Find where the given text appears and provide that cell's center as (X, Y) coordinate. 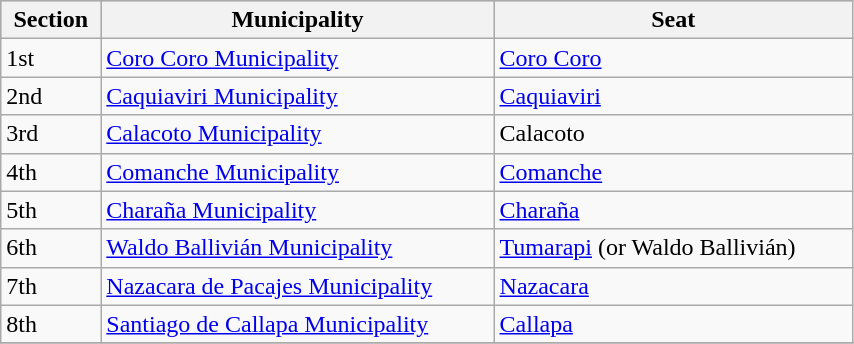
Calacoto Municipality (298, 134)
Municipality (298, 20)
Santiago de Callapa Municipality (298, 324)
Calacoto (673, 134)
Comanche (673, 172)
Tumarapi (or Waldo Ballivián) (673, 248)
3rd (51, 134)
1st (51, 58)
Comanche Municipality (298, 172)
6th (51, 248)
8th (51, 324)
Caquiaviri Municipality (298, 96)
Charaña Municipality (298, 210)
Section (51, 20)
7th (51, 286)
Coro Coro Municipality (298, 58)
Callapa (673, 324)
Nazacara (673, 286)
4th (51, 172)
Charaña (673, 210)
5th (51, 210)
Seat (673, 20)
Caquiaviri (673, 96)
Coro Coro (673, 58)
2nd (51, 96)
Waldo Ballivián Municipality (298, 248)
Nazacara de Pacajes Municipality (298, 286)
